Provide the (x, y) coordinate of the cell's center where the given text is located.  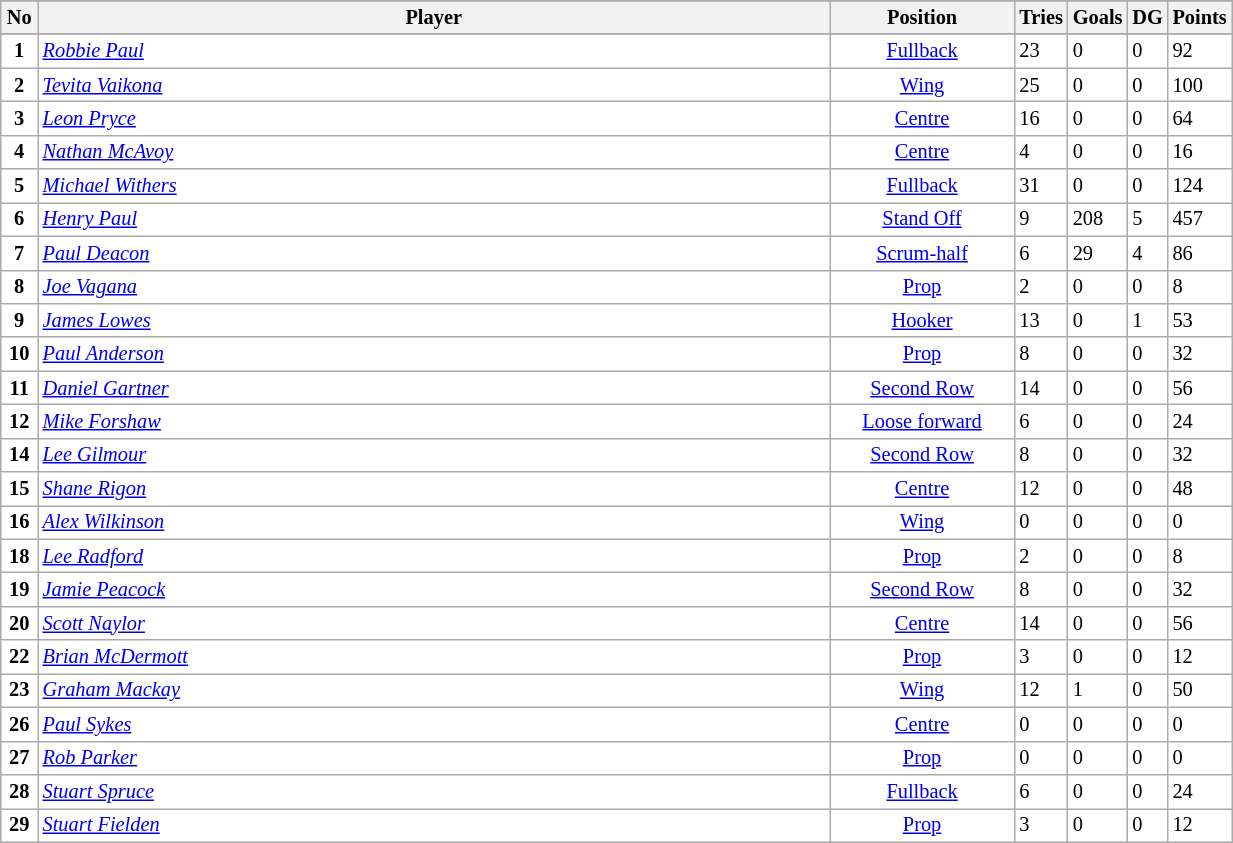
31 (1040, 186)
Robbie Paul (434, 51)
92 (1200, 51)
Lee Gilmour (434, 455)
13 (1040, 320)
Rob Parker (434, 758)
25 (1040, 85)
Paul Deacon (434, 253)
Michael Withers (434, 186)
Jamie Peacock (434, 589)
Brian McDermott (434, 657)
Position (922, 17)
Daniel Gartner (434, 388)
Leon Pryce (434, 118)
53 (1200, 320)
Scrum-half (922, 253)
Tevita Vaikona (434, 85)
Joe Vagana (434, 287)
22 (20, 657)
No (20, 17)
Mike Forshaw (434, 421)
50 (1200, 690)
Nathan McAvoy (434, 152)
208 (1098, 219)
26 (20, 724)
11 (20, 388)
20 (20, 623)
18 (20, 556)
Henry Paul (434, 219)
27 (20, 758)
48 (1200, 489)
Stand Off (922, 219)
Hooker (922, 320)
Graham Mackay (434, 690)
7 (20, 253)
Stuart Fielden (434, 825)
15 (20, 489)
James Lowes (434, 320)
Tries (1040, 17)
86 (1200, 253)
Shane Rigon (434, 489)
Player (434, 17)
Loose forward (922, 421)
457 (1200, 219)
DG (1147, 17)
19 (20, 589)
Points (1200, 17)
Goals (1098, 17)
Alex Wilkinson (434, 522)
Paul Sykes (434, 724)
Stuart Spruce (434, 791)
Paul Anderson (434, 354)
64 (1200, 118)
Lee Radford (434, 556)
10 (20, 354)
28 (20, 791)
100 (1200, 85)
Scott Naylor (434, 623)
124 (1200, 186)
